From the cell containing the given text, extract its center point as [x, y] coordinate. 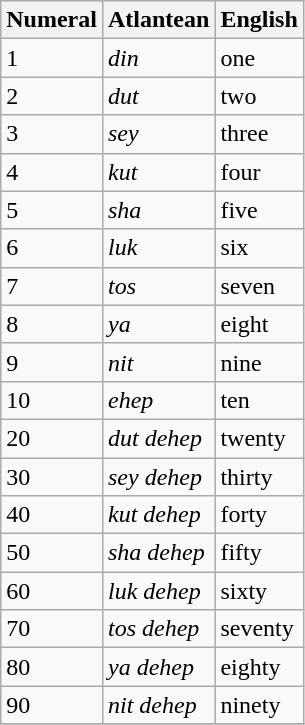
two [259, 96]
four [259, 172]
sey dehep [158, 477]
sha dehep [158, 553]
tos dehep [158, 629]
20 [52, 438]
Numeral [52, 20]
one [259, 58]
luk dehep [158, 591]
Atlantean [158, 20]
dut dehep [158, 438]
kut dehep [158, 515]
4 [52, 172]
din [158, 58]
sha [158, 210]
ninety [259, 705]
2 [52, 96]
7 [52, 286]
nine [259, 362]
twenty [259, 438]
sey [158, 134]
60 [52, 591]
ten [259, 400]
30 [52, 477]
English [259, 20]
3 [52, 134]
five [259, 210]
ehep [158, 400]
luk [158, 248]
8 [52, 324]
eighty [259, 667]
sixty [259, 591]
kut [158, 172]
70 [52, 629]
ya [158, 324]
ya dehep [158, 667]
six [259, 248]
50 [52, 553]
9 [52, 362]
tos [158, 286]
dut [158, 96]
5 [52, 210]
40 [52, 515]
seven [259, 286]
6 [52, 248]
10 [52, 400]
nit dehep [158, 705]
90 [52, 705]
eight [259, 324]
1 [52, 58]
three [259, 134]
seventy [259, 629]
nit [158, 362]
fifty [259, 553]
80 [52, 667]
thirty [259, 477]
forty [259, 515]
